Scan for the cell matching the given text and deliver its [X, Y] coordinate at center. 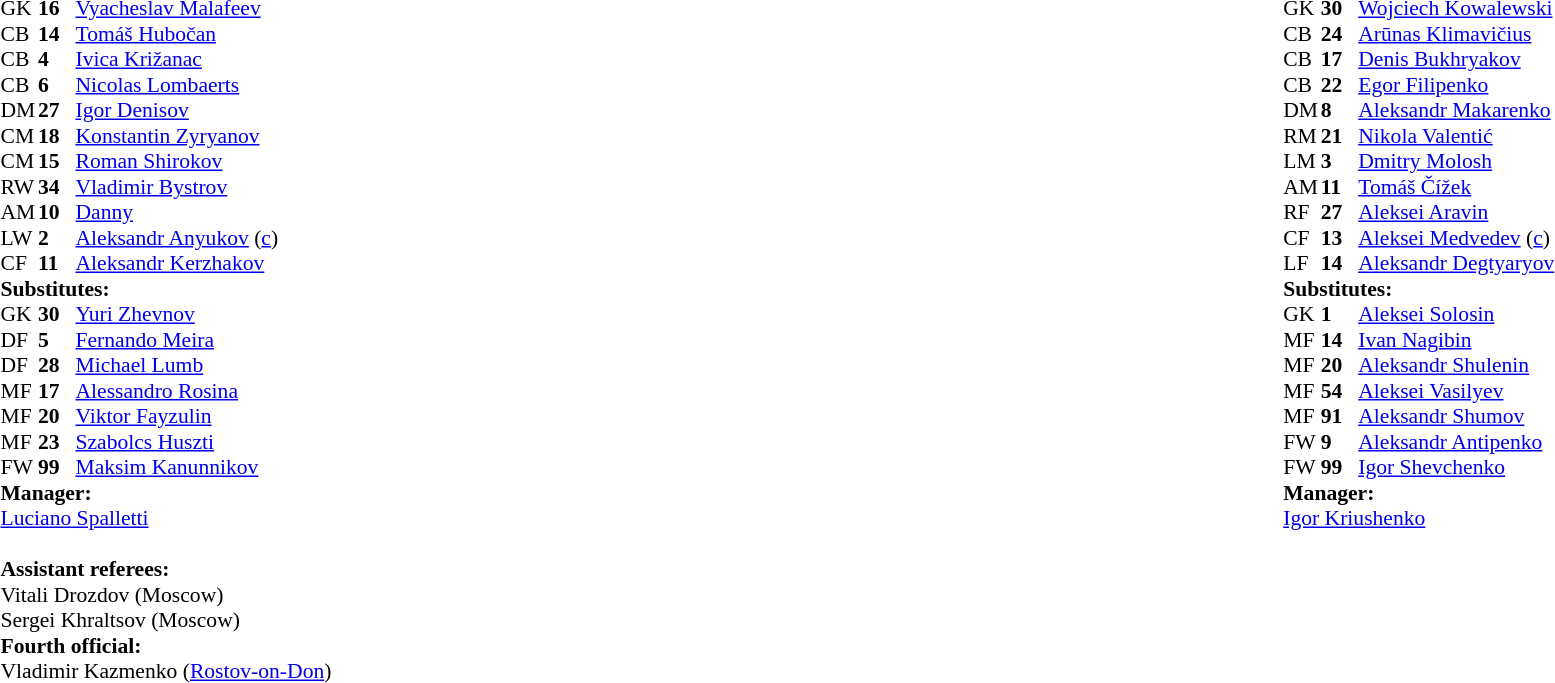
15 [57, 161]
Roman Shirokov [204, 161]
3 [1340, 161]
Aleksandr Makarenko [1456, 111]
Aleksei Vasilyev [1456, 391]
Szabolcs Huszti [204, 442]
Viktor Fayzulin [204, 417]
54 [1340, 391]
13 [1340, 238]
Denis Bukhryakov [1456, 59]
Tomáš Čížek [1456, 187]
Alessandro Rosina [204, 391]
91 [1340, 417]
Vladimir Bystrov [204, 187]
Igor Shevchenko [1456, 467]
Maksim Kanunnikov [204, 467]
34 [57, 187]
6 [57, 85]
Michael Lumb [204, 365]
Ivan Nagibin [1456, 340]
Aleksandr Shulenin [1456, 365]
2 [57, 238]
Dmitry Molosh [1456, 161]
LM [1302, 161]
RW [19, 187]
30 [57, 315]
Aleksei Solosin [1456, 315]
24 [1340, 34]
8 [1340, 111]
10 [57, 213]
4 [57, 59]
Konstantin Zyryanov [204, 136]
Igor Kriushenko [1418, 519]
Aleksei Aravin [1456, 213]
5 [57, 340]
Danny [204, 213]
Aleksandr Degtyaryov [1456, 263]
9 [1340, 442]
Aleksandr Anyukov (c) [204, 238]
22 [1340, 85]
23 [57, 442]
Aleksandr Shumov [1456, 417]
Egor Filipenko [1456, 85]
RF [1302, 213]
Nikola Valentić [1456, 136]
Fernando Meira [204, 340]
1 [1340, 315]
18 [57, 136]
28 [57, 365]
Aleksandr Kerzhakov [204, 263]
21 [1340, 136]
Nicolas Lombaerts [204, 85]
Aleksei Medvedev (c) [1456, 238]
Yuri Zhevnov [204, 315]
Igor Denisov [204, 111]
RM [1302, 136]
LF [1302, 263]
Tomáš Hubočan [204, 34]
Arūnas Klimavičius [1456, 34]
LW [19, 238]
Ivica Križanac [204, 59]
Aleksandr Antipenko [1456, 442]
